Extract the [x, y] coordinate from the center of the cell holding the provided text.  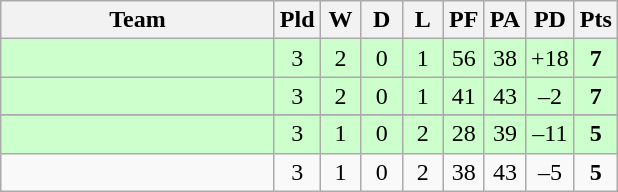
39 [504, 134]
41 [464, 96]
56 [464, 58]
PD [550, 20]
Pld [297, 20]
–5 [550, 172]
28 [464, 134]
L [422, 20]
–2 [550, 96]
Pts [596, 20]
D [382, 20]
–11 [550, 134]
+18 [550, 58]
PA [504, 20]
Team [138, 20]
W [340, 20]
PF [464, 20]
